Return [x, y] of the center of cell containing provided text 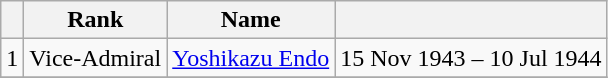
Name [251, 20]
Yoshikazu Endo [251, 58]
1 [12, 58]
15 Nov 1943 – 10 Jul 1944 [471, 58]
Rank [96, 20]
Vice-Admiral [96, 58]
